Return the [X, Y] coordinate for the center point of the cell that contains the specified text.  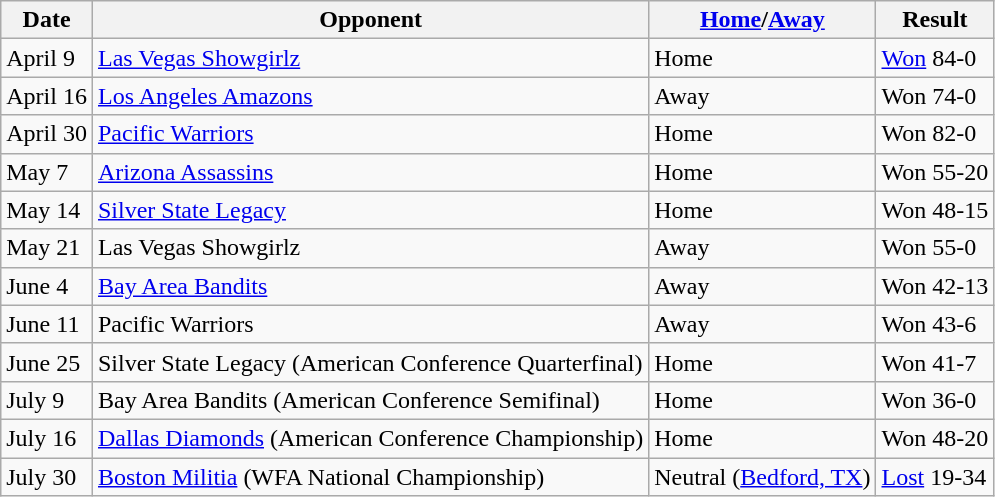
Silver State Legacy [370, 210]
Silver State Legacy (American Conference Quarterfinal) [370, 362]
Won 74-0 [935, 96]
April 30 [47, 134]
July 30 [47, 477]
June 25 [47, 362]
July 16 [47, 438]
Dallas Diamonds (American Conference Championship) [370, 438]
Bay Area Bandits [370, 286]
Won 42-13 [935, 286]
Won 43-6 [935, 324]
Won 55-20 [935, 172]
April 9 [47, 58]
May 21 [47, 248]
Los Angeles Amazons [370, 96]
Won 55-0 [935, 248]
Won 82-0 [935, 134]
April 16 [47, 96]
Boston Militia (WFA National Championship) [370, 477]
Neutral (Bedford, TX) [762, 477]
June 4 [47, 286]
Won 84-0 [935, 58]
Won 36-0 [935, 400]
Lost 19-34 [935, 477]
Opponent [370, 20]
Bay Area Bandits (American Conference Semifinal) [370, 400]
Won 48-20 [935, 438]
May 7 [47, 172]
Home/Away [762, 20]
July 9 [47, 400]
Arizona Assassins [370, 172]
Result [935, 20]
Won 48-15 [935, 210]
May 14 [47, 210]
Won 41-7 [935, 362]
Date [47, 20]
June 11 [47, 324]
